Provide the [X, Y] coordinate of the cell's center where the given text is located.  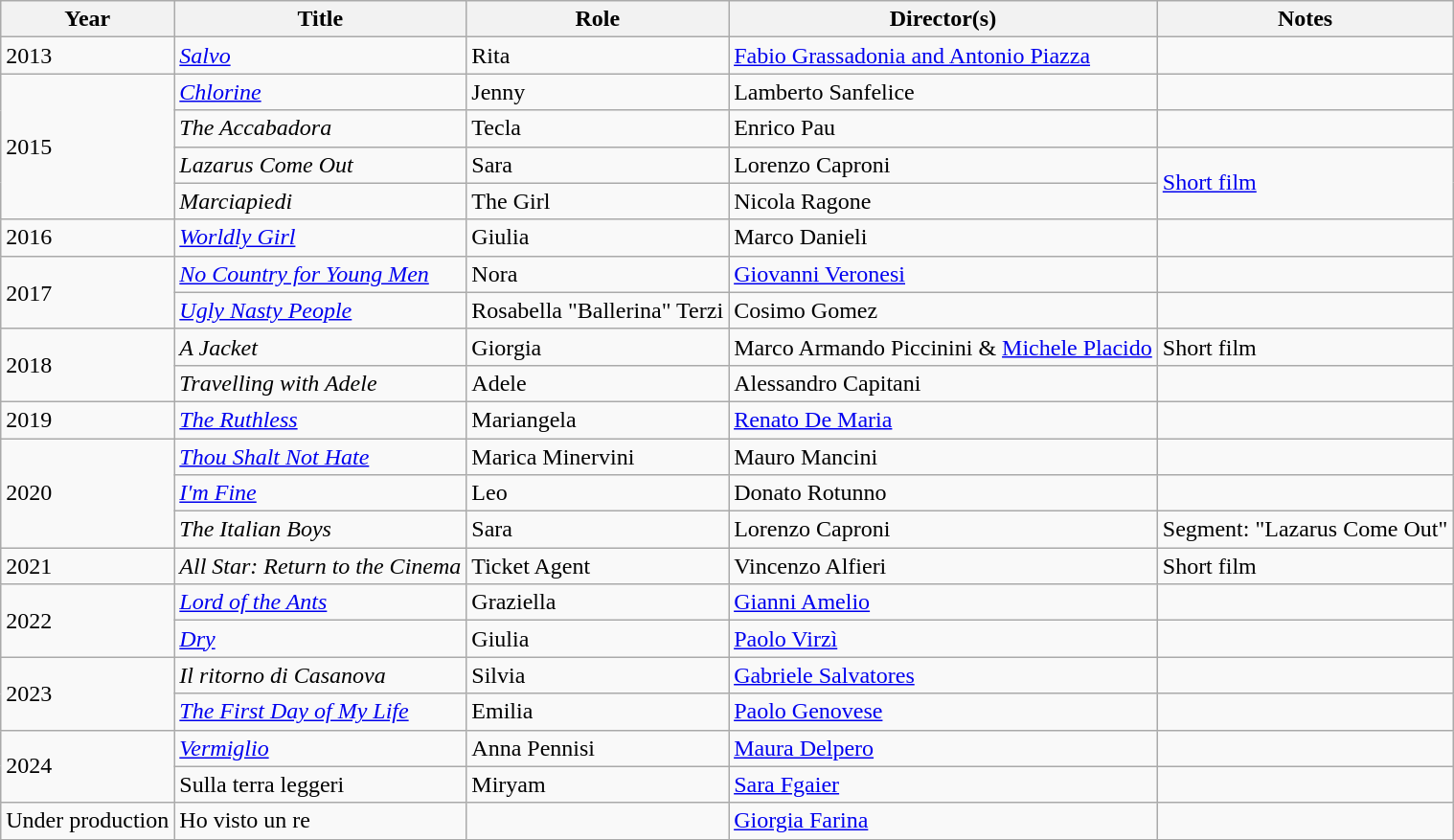
All Star: Return to the Cinema [320, 566]
No Country for Young Men [320, 274]
Chlorine [320, 92]
Donato Rotunno [943, 493]
Marica Minervini [598, 457]
Title [320, 19]
The Accabadora [320, 128]
Dry [320, 639]
The Italian Boys [320, 530]
Nicola Ragone [943, 201]
Notes [1305, 19]
2021 [88, 566]
Sara Fgaier [943, 784]
Paolo Virzì [943, 639]
Giorgia [598, 347]
Vincenzo Alfieri [943, 566]
Giovanni Veronesi [943, 274]
Mariangela [598, 420]
Sulla terra leggeri [320, 784]
Giorgia Farina [943, 821]
Fabio Grassadonia and Antonio Piazza [943, 56]
The First Day of My Life [320, 712]
2023 [88, 693]
Lord of the Ants [320, 602]
2016 [88, 238]
2020 [88, 493]
Graziella [598, 602]
Travelling with Adele [320, 383]
Rosabella "Ballerina" Terzi [598, 310]
I'm Fine [320, 493]
Role [598, 19]
Rita [598, 56]
A Jacket [320, 347]
Salvo [320, 56]
Tecla [598, 128]
Jenny [598, 92]
2017 [88, 292]
Nora [598, 274]
Miryam [598, 784]
Year [88, 19]
Ugly Nasty People [320, 310]
Ticket Agent [598, 566]
The Ruthless [320, 420]
Marco Danieli [943, 238]
Alessandro Capitani [943, 383]
Vermiglio [320, 748]
2024 [88, 766]
Thou Shalt Not Hate [320, 457]
2022 [88, 621]
Marciapiedi [320, 201]
Emilia [598, 712]
Enrico Pau [943, 128]
Mauro Mancini [943, 457]
2015 [88, 147]
Renato De Maria [943, 420]
Anna Pennisi [598, 748]
Marco Armando Piccinini & Michele Placido [943, 347]
2019 [88, 420]
The Girl [598, 201]
Silvia [598, 675]
Cosimo Gomez [943, 310]
Under production [88, 821]
Lazarus Come Out [320, 165]
Adele [598, 383]
Segment: "Lazarus Come Out" [1305, 530]
Leo [598, 493]
Director(s) [943, 19]
Maura Delpero [943, 748]
2013 [88, 56]
2018 [88, 365]
Gianni Amelio [943, 602]
Il ritorno di Casanova [320, 675]
Ho visto un re [320, 821]
Gabriele Salvatores [943, 675]
Worldly Girl [320, 238]
Lamberto Sanfelice [943, 92]
Paolo Genovese [943, 712]
